Extract the (x, y) coordinate from the center of the cell holding the provided text.  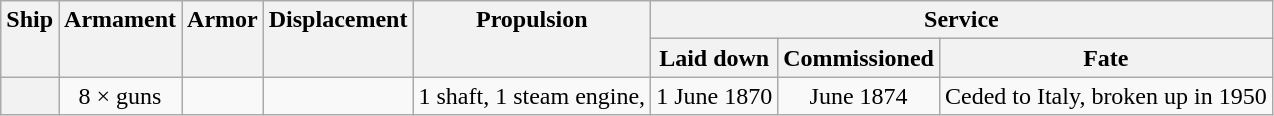
Fate (1106, 58)
Commissioned (859, 58)
Laid down (714, 58)
Displacement (338, 39)
Ceded to Italy, broken up in 1950 (1106, 96)
Propulsion (532, 39)
Armor (223, 39)
Ship (30, 39)
1 June 1870 (714, 96)
8 × guns (120, 96)
1 shaft, 1 steam engine, (532, 96)
Service (962, 20)
Armament (120, 39)
June 1874 (859, 96)
